Scan for the cell matching the given text and deliver its [x, y] coordinate at center. 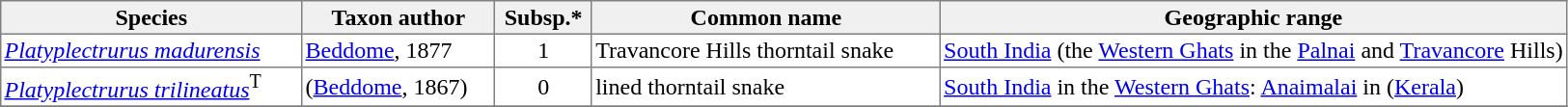
Taxon author [399, 17]
0 [544, 87]
lined thorntail snake [766, 87]
Common name [766, 17]
Subsp.* [544, 17]
Species [151, 17]
1 [544, 50]
Beddome, 1877 [399, 50]
Geographic range [1252, 17]
South India in the Western Ghats: Anaimalai in (Kerala) [1252, 87]
Travancore Hills thorntail snake [766, 50]
Platyplectrurus madurensis [151, 50]
Platyplectrurus trilineatusT [151, 87]
South India (the Western Ghats in the Palnai and Travancore Hills) [1252, 50]
(Beddome, 1867) [399, 87]
